Find where the given text appears and provide that cell's center as (x, y) coordinate. 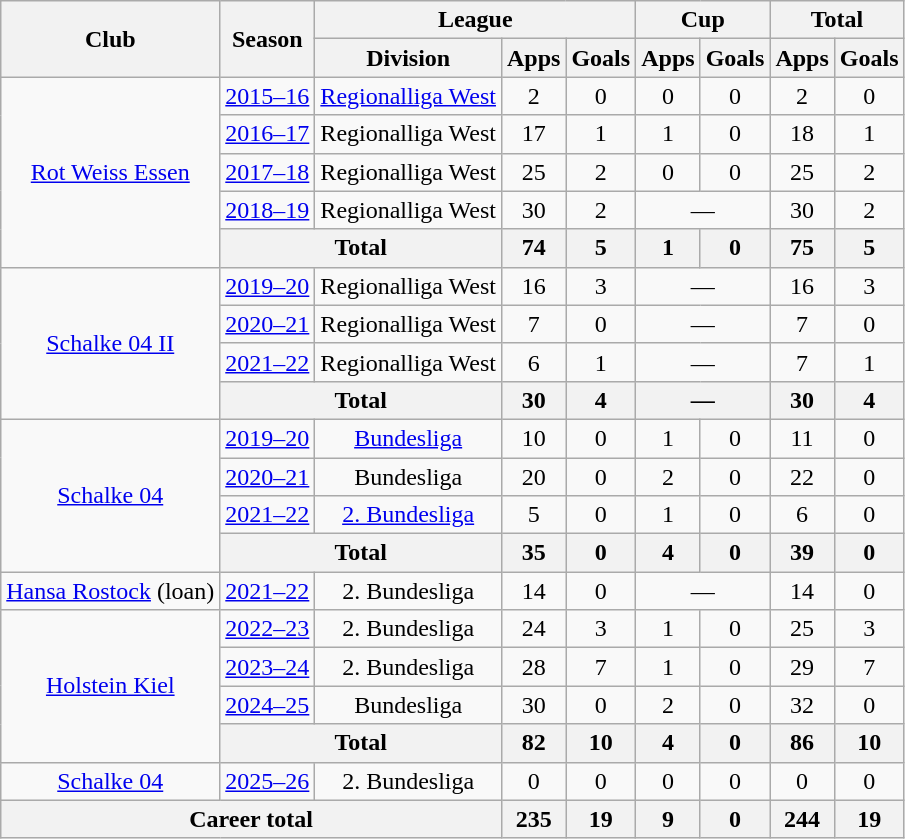
18 (802, 134)
39 (802, 553)
Season (268, 39)
29 (802, 667)
2024–25 (268, 705)
2015–16 (268, 96)
2023–24 (268, 667)
74 (533, 248)
75 (802, 248)
Club (110, 39)
32 (802, 705)
Holstein Kiel (110, 686)
24 (533, 629)
86 (802, 743)
Division (408, 58)
League (476, 20)
244 (802, 819)
2016–17 (268, 134)
Cup (703, 20)
9 (668, 819)
Rot Weiss Essen (110, 172)
2017–18 (268, 172)
22 (802, 477)
20 (533, 477)
Hansa Rostock (loan) (110, 591)
2022–23 (268, 629)
235 (533, 819)
2025–26 (268, 781)
2018–19 (268, 210)
82 (533, 743)
28 (533, 667)
35 (533, 553)
Career total (252, 819)
Schalke 04 II (110, 343)
11 (802, 438)
17 (533, 134)
